Pinpoint the cell where the given text exists, returning its (x, y) midpoint coordinate. 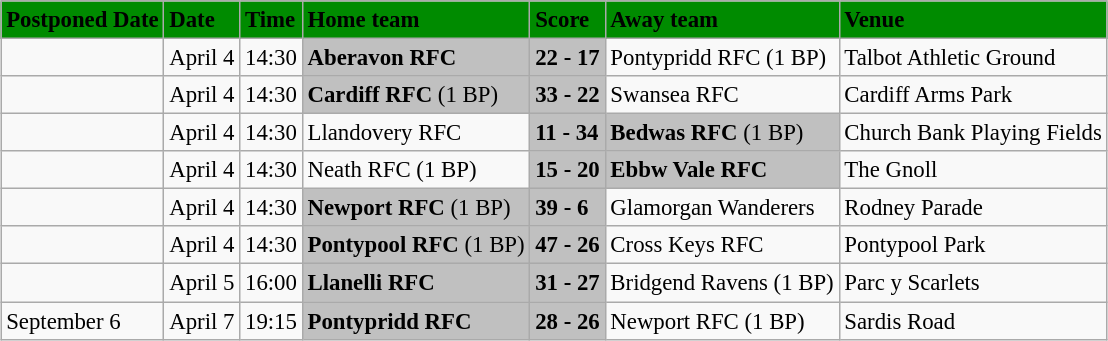
Time (272, 20)
31 - 27 (568, 283)
Score (568, 20)
Llandovery RFC (416, 133)
28 - 26 (568, 321)
Away team (722, 20)
Parc y Scarlets (973, 283)
Pontypool RFC (1 BP) (416, 245)
Venue (973, 20)
Rodney Parade (973, 208)
Church Bank Playing Fields (973, 133)
Home team (416, 20)
Pontypridd RFC (1 BP) (722, 57)
Pontypool Park (973, 245)
33 - 22 (568, 95)
Bridgend Ravens (1 BP) (722, 283)
22 - 17 (568, 57)
Glamorgan Wanderers (722, 208)
15 - 20 (568, 170)
September 6 (82, 321)
Postponed Date (82, 20)
Pontypridd RFC (416, 321)
April 7 (202, 321)
Aberavon RFC (416, 57)
Cardiff Arms Park (973, 95)
Neath RFC (1 BP) (416, 170)
Date (202, 20)
Sardis Road (973, 321)
Bedwas RFC (1 BP) (722, 133)
Talbot Athletic Ground (973, 57)
Cross Keys RFC (722, 245)
47 - 26 (568, 245)
Cardiff RFC (1 BP) (416, 95)
16:00 (272, 283)
Swansea RFC (722, 95)
11 - 34 (568, 133)
19:15 (272, 321)
The Gnoll (973, 170)
Ebbw Vale RFC (722, 170)
39 - 6 (568, 208)
Llanelli RFC (416, 283)
April 5 (202, 283)
